Provide the [X, Y] coordinate of the cell's center where the given text is located.  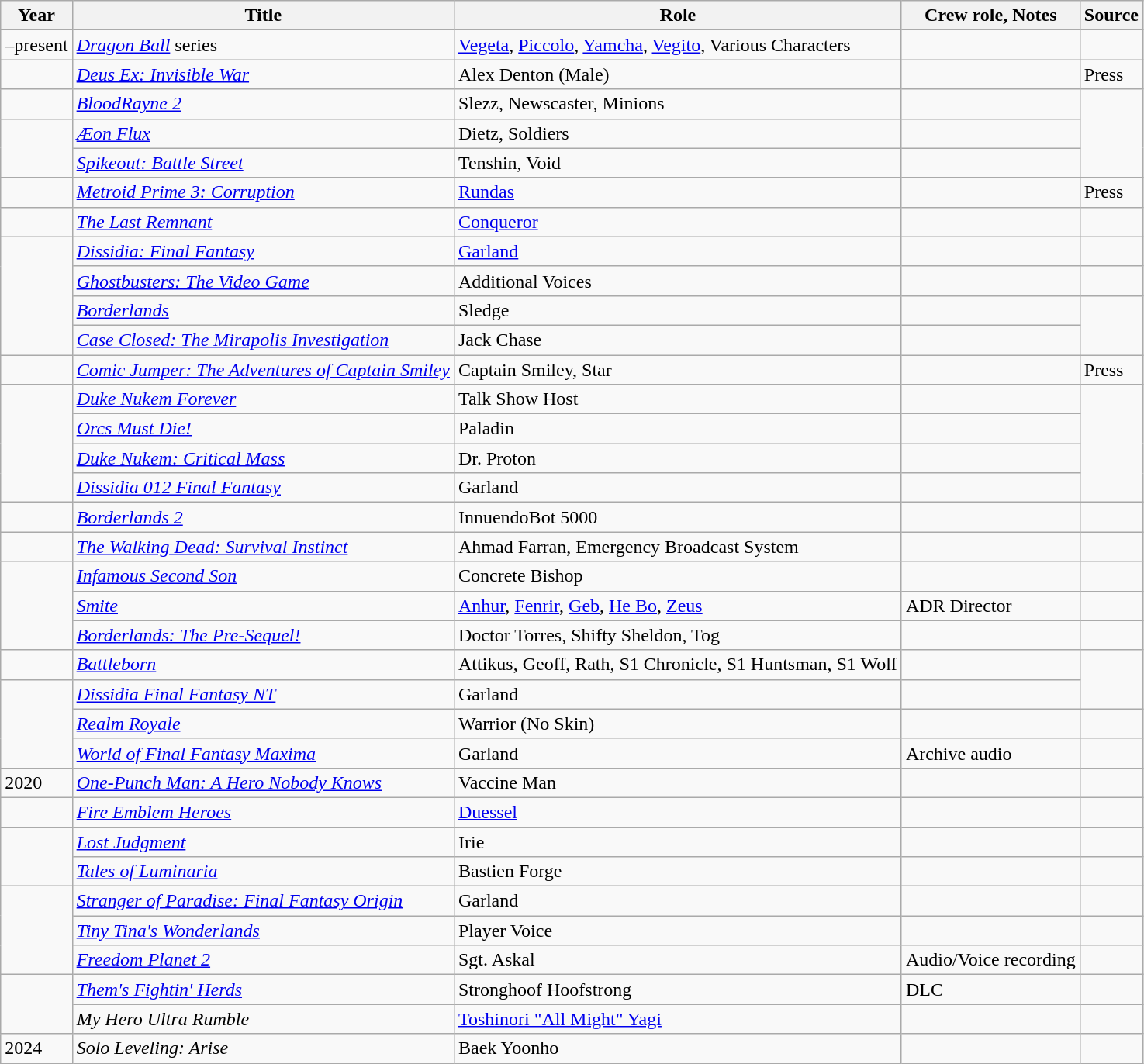
Sledge [678, 310]
Attikus, Geoff, Rath, S1 Chronicle, S1 Huntsman, S1 Wolf [678, 665]
Archive audio [990, 753]
Ghostbusters: The Video Game [263, 281]
Player Voice [678, 931]
The Walking Dead: Survival Instinct [263, 547]
Solo Leveling: Arise [263, 1048]
Them's Fightin' Herds [263, 990]
Borderlands: The Pre-Sequel! [263, 635]
Talk Show Host [678, 399]
Additional Voices [678, 281]
2024 [36, 1048]
Smite [263, 606]
Source [1111, 16]
Title [263, 16]
Conqueror [678, 222]
Bastien Forge [678, 872]
Irie [678, 841]
Duke Nukem: Critical Mass [263, 458]
Concrete Bishop [678, 576]
Æon Flux [263, 133]
Year [36, 16]
Realm Royale [263, 724]
Duke Nukem Forever [263, 399]
ADR Director [990, 606]
Orcs Must Die! [263, 429]
2020 [36, 782]
My Hero Ultra Rumble [263, 1019]
Comic Jumper: The Adventures of Captain Smiley [263, 370]
–present [36, 45]
Tiny Tina's Wonderlands [263, 931]
Stranger of Paradise: Final Fantasy Origin [263, 901]
Tenshin, Void [678, 163]
Dragon Ball series [263, 45]
Anhur, Fenrir, Geb, He Bo, Zeus [678, 606]
BloodRayne 2 [263, 104]
Freedom Planet 2 [263, 960]
Dr. Proton [678, 458]
Dissidia 012 Final Fantasy [263, 488]
Deus Ex: Invisible War [263, 74]
Warrior (No Skin) [678, 724]
Fire Emblem Heroes [263, 812]
Vegeta, Piccolo, Yamcha, Vegito, Various Characters [678, 45]
Captain Smiley, Star [678, 370]
DLC [990, 990]
Crew role, Notes [990, 16]
Alex Denton (Male) [678, 74]
Doctor Torres, Shifty Sheldon, Tog [678, 635]
Infamous Second Son [263, 576]
Tales of Luminaria [263, 872]
Vaccine Man [678, 782]
Duessel [678, 812]
Rundas [678, 192]
Battleborn [263, 665]
Borderlands 2 [263, 517]
Role [678, 16]
Sgt. Askal [678, 960]
InnuendoBot 5000 [678, 517]
Ahmad Farran, Emergency Broadcast System [678, 547]
Case Closed: The Mirapolis Investigation [263, 340]
Stronghoof Hoofstrong [678, 990]
One-Punch Man: A Hero Nobody Knows [263, 782]
Borderlands [263, 310]
Toshinori "All Might" Yagi [678, 1019]
Metroid Prime 3: Corruption [263, 192]
Spikeout: Battle Street [263, 163]
Paladin [678, 429]
Dissidia: Final Fantasy [263, 251]
Audio/Voice recording [990, 960]
Lost Judgment [263, 841]
Jack Chase [678, 340]
Dissidia Final Fantasy NT [263, 694]
Baek Yoonho [678, 1048]
The Last Remnant [263, 222]
Dietz, Soldiers [678, 133]
World of Final Fantasy Maxima [263, 753]
Slezz, Newscaster, Minions [678, 104]
